Pinpoint the cell where the given text exists, returning its (X, Y) midpoint coordinate. 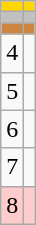
6 (12, 129)
5 (12, 91)
7 (12, 167)
8 (12, 205)
4 (12, 53)
